For the text-containing cell, return its midpoint in (X, Y) coordinate format. 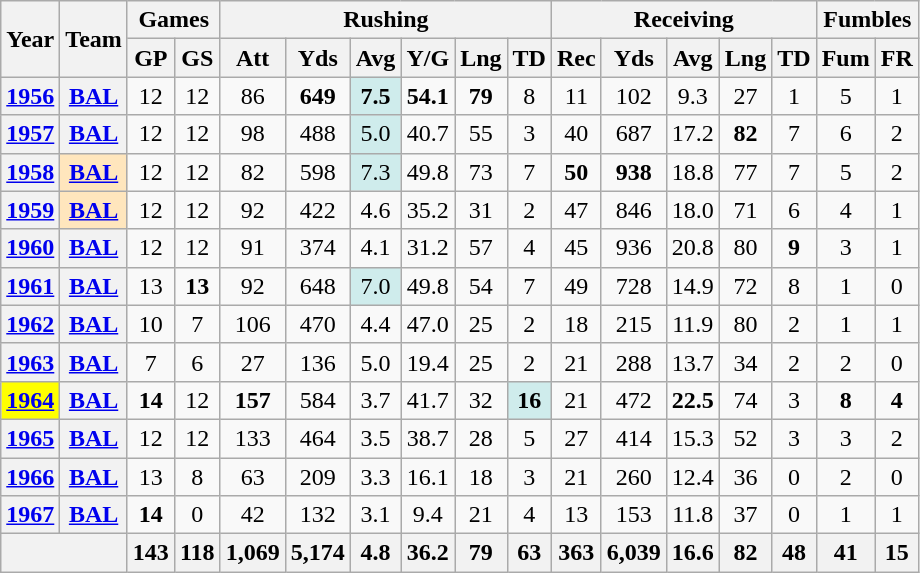
584 (318, 400)
3.1 (376, 515)
16.6 (692, 553)
649 (318, 96)
91 (252, 248)
20.8 (692, 248)
72 (745, 286)
7.5 (376, 96)
1960 (30, 248)
153 (634, 515)
98 (252, 134)
54 (481, 286)
52 (745, 438)
936 (634, 248)
472 (634, 400)
15.3 (692, 438)
118 (197, 553)
41 (846, 553)
74 (745, 400)
47 (576, 210)
4.1 (376, 248)
40 (576, 134)
37 (745, 515)
32 (481, 400)
846 (634, 210)
9 (794, 248)
GP (150, 58)
16.1 (428, 477)
22.5 (692, 400)
18.8 (692, 172)
31.2 (428, 248)
45 (576, 248)
648 (318, 286)
215 (634, 324)
6,039 (634, 553)
422 (318, 210)
4.4 (376, 324)
14.9 (692, 286)
136 (318, 362)
106 (252, 324)
Fumbles (867, 20)
50 (576, 172)
19.4 (428, 362)
1959 (30, 210)
36.2 (428, 553)
363 (576, 553)
1958 (30, 172)
71 (745, 210)
54.1 (428, 96)
598 (318, 172)
374 (318, 248)
11 (576, 96)
Team (94, 39)
1964 (30, 400)
Att (252, 58)
40.7 (428, 134)
15 (896, 553)
Rushing (386, 20)
4.8 (376, 553)
13.7 (692, 362)
3.5 (376, 438)
938 (634, 172)
36 (745, 477)
31 (481, 210)
47.0 (428, 324)
49 (576, 286)
143 (150, 553)
260 (634, 477)
132 (318, 515)
4.6 (376, 210)
35.2 (428, 210)
288 (634, 362)
17.2 (692, 134)
34 (745, 362)
55 (481, 134)
Fum (846, 58)
38.7 (428, 438)
28 (481, 438)
86 (252, 96)
1963 (30, 362)
470 (318, 324)
133 (252, 438)
1962 (30, 324)
9.3 (692, 96)
Games (174, 20)
414 (634, 438)
3.3 (376, 477)
GS (197, 58)
728 (634, 286)
10 (150, 324)
1961 (30, 286)
102 (634, 96)
464 (318, 438)
12.4 (692, 477)
11.8 (692, 515)
1957 (30, 134)
Rec (576, 58)
1965 (30, 438)
73 (481, 172)
18.0 (692, 210)
3.7 (376, 400)
16 (529, 400)
48 (794, 553)
7.3 (376, 172)
Year (30, 39)
7.0 (376, 286)
57 (481, 248)
11.9 (692, 324)
42 (252, 515)
209 (318, 477)
5,174 (318, 553)
1966 (30, 477)
77 (745, 172)
Receiving (684, 20)
1956 (30, 96)
488 (318, 134)
Y/G (428, 58)
FR (896, 58)
41.7 (428, 400)
9.4 (428, 515)
157 (252, 400)
1,069 (252, 553)
687 (634, 134)
1967 (30, 515)
